Capture the cell that displays the provided text and extract its [X, Y] central coordinate. 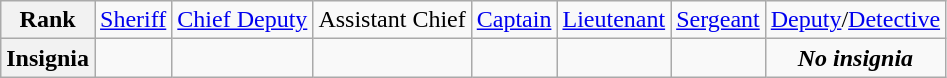
Chief Deputy [242, 20]
Sheriff [134, 20]
Deputy/Detective [855, 20]
Assistant Chief [392, 20]
Insignia [48, 58]
Rank [48, 20]
Sergeant [718, 20]
No insignia [855, 58]
Captain [514, 20]
Lieutenant [614, 20]
